Detect which cell encompasses the target text, then output its [X, Y] center coordinate. 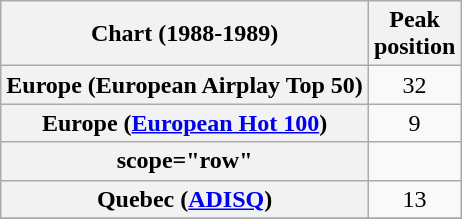
Quebec (ADISQ) [185, 199]
Peakposition [414, 34]
Chart (1988-1989) [185, 34]
13 [414, 199]
Europe (European Airplay Top 50) [185, 85]
Europe (European Hot 100) [185, 123]
9 [414, 123]
scope="row" [185, 161]
32 [414, 85]
